Locate the cell with the specified text and output its (x, y) center coordinate. 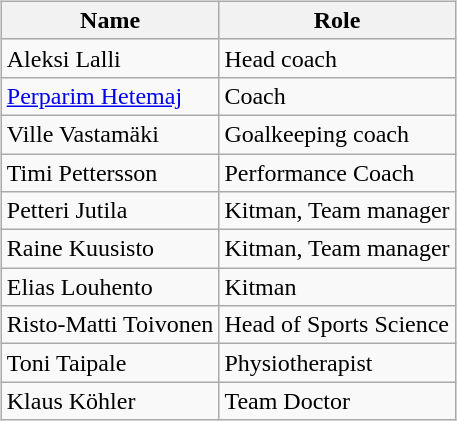
Aleksi Lalli (110, 58)
Kitman (337, 287)
Performance Coach (337, 173)
Head of Sports Science (337, 325)
Coach (337, 96)
Risto-Matti Toivonen (110, 325)
Role (337, 20)
Team Doctor (337, 401)
Perparim Hetemaj (110, 96)
Goalkeeping coach (337, 134)
Elias Louhento (110, 287)
Ville Vastamäki (110, 134)
Klaus Köhler (110, 401)
Timi Pettersson (110, 173)
Raine Kuusisto (110, 249)
Physiotherapist (337, 363)
Toni Taipale (110, 363)
Head coach (337, 58)
Petteri Jutila (110, 211)
Name (110, 20)
